From the cell containing the given text, extract its center point as (X, Y) coordinate. 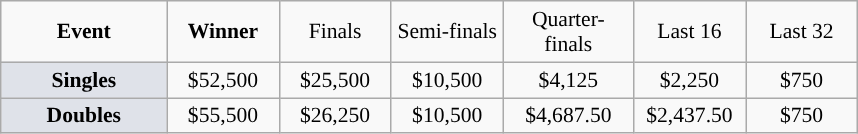
$4,687.50 (568, 116)
Last 16 (689, 32)
$2,437.50 (689, 116)
Doubles (84, 116)
Last 32 (802, 32)
$4,125 (568, 80)
$2,250 (689, 80)
Winner (223, 32)
Event (84, 32)
$52,500 (223, 80)
$25,500 (335, 80)
Singles (84, 80)
$55,500 (223, 116)
Finals (335, 32)
$26,250 (335, 116)
Quarter-finals (568, 32)
Semi-finals (447, 32)
